Extract the (X, Y) coordinate from the center of the cell holding the provided text.  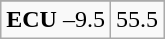
55.5 (136, 20)
ECU –9.5 (56, 20)
